Pinpoint the cell where the given text exists, returning its (x, y) midpoint coordinate. 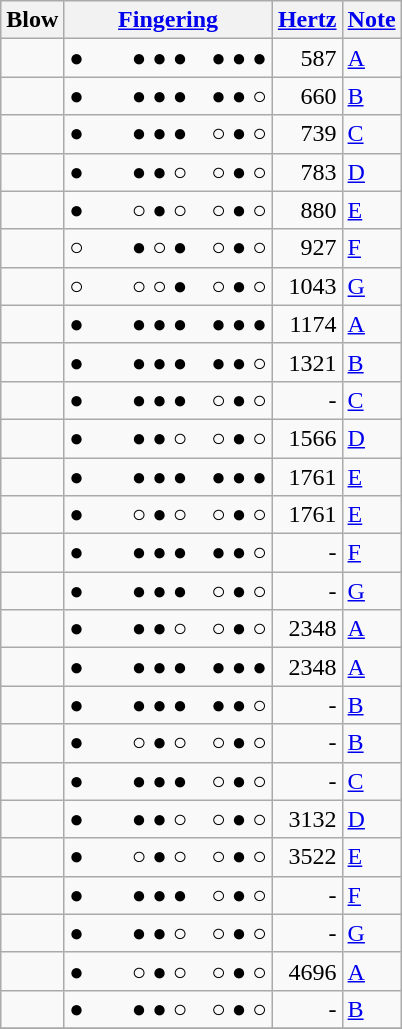
783 (307, 172)
1566 (307, 438)
739 (307, 134)
Note (372, 20)
○ ○ ○ ● ○ ● ○ (168, 286)
○ ● ○ ● ○ ● ○ (168, 248)
3132 (307, 819)
1043 (307, 286)
1174 (307, 324)
660 (307, 96)
Hertz (307, 20)
Fingering (168, 20)
880 (307, 210)
1321 (307, 362)
587 (307, 58)
Blow (32, 20)
3522 (307, 857)
4696 (307, 971)
927 (307, 248)
